Detect which cell encompasses the target text, then output its (x, y) center coordinate. 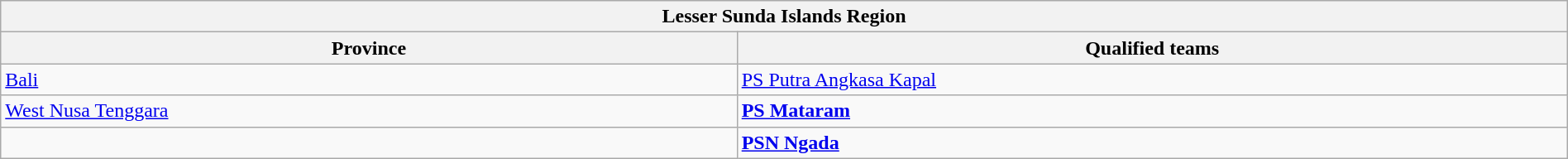
PS Putra Angkasa Kapal (1152, 79)
West Nusa Tenggara (369, 111)
Province (369, 48)
PSN Ngada (1152, 142)
Qualified teams (1152, 48)
Lesser Sunda Islands Region (784, 17)
Bali (369, 79)
PS Mataram (1152, 111)
